Identify which cell holds the provided text, then report its [X, Y] central coordinate. 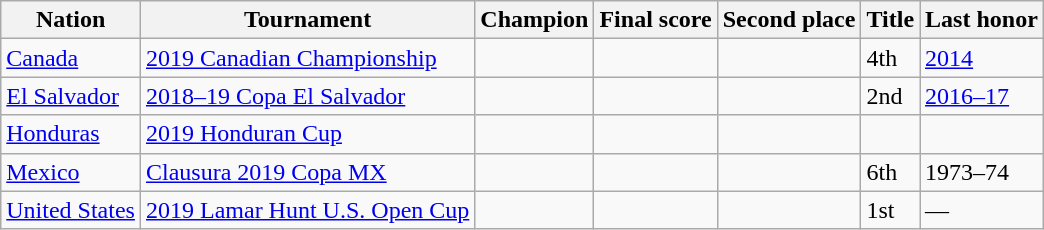
2014 [982, 58]
Canada [71, 58]
Champion [534, 20]
6th [890, 172]
Nation [71, 20]
El Salvador [71, 96]
— [982, 210]
2018–19 Copa El Salvador [307, 96]
2016–17 [982, 96]
Clausura 2019 Copa MX [307, 172]
1st [890, 210]
2019 Honduran Cup [307, 134]
1973–74 [982, 172]
Title [890, 20]
Mexico [71, 172]
Tournament [307, 20]
Honduras [71, 134]
Last honor [982, 20]
Final score [656, 20]
4th [890, 58]
2019 Canadian Championship [307, 58]
Second place [789, 20]
United States [71, 210]
2019 Lamar Hunt U.S. Open Cup [307, 210]
2nd [890, 96]
